Return [x, y] of the center of cell containing provided text 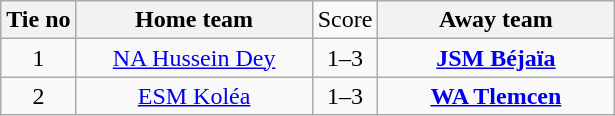
Score [345, 20]
JSM Béjaïa [496, 58]
2 [38, 96]
Away team [496, 20]
1 [38, 58]
Home team [194, 20]
NA Hussein Dey [194, 58]
ESM Koléa [194, 96]
WA Tlemcen [496, 96]
Tie no [38, 20]
